Determine the [x, y] coordinate at the center of the cell enclosing the given text.  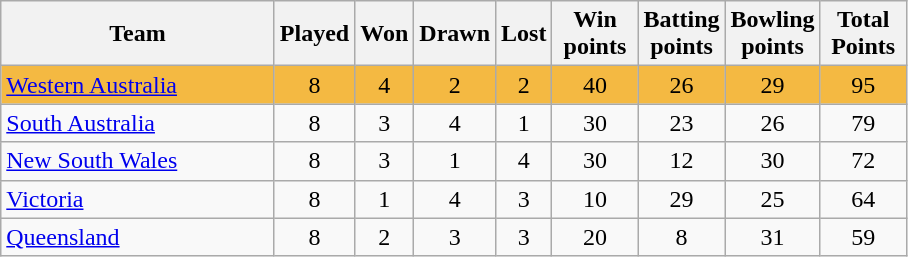
Batting points [682, 34]
Win points [595, 34]
20 [595, 237]
Bowling points [772, 34]
Lost [524, 34]
95 [863, 85]
40 [595, 85]
10 [595, 199]
Team [138, 34]
12 [682, 161]
South Australia [138, 123]
23 [682, 123]
Queensland [138, 237]
31 [772, 237]
Total Points [863, 34]
Played [314, 34]
25 [772, 199]
79 [863, 123]
Drawn [455, 34]
Victoria [138, 199]
59 [863, 237]
72 [863, 161]
64 [863, 199]
Western Australia [138, 85]
Won [384, 34]
New South Wales [138, 161]
